Find where the given text appears and provide that cell's center as [x, y] coordinate. 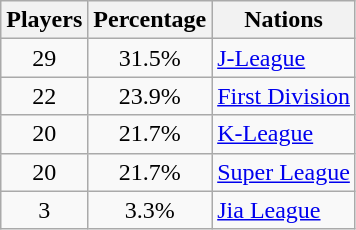
22 [44, 96]
3.3% [150, 210]
First Division [284, 96]
29 [44, 58]
Percentage [150, 20]
31.5% [150, 58]
Jia League [284, 210]
Players [44, 20]
K-League [284, 134]
Super League [284, 172]
Nations [284, 20]
J-League [284, 58]
23.9% [150, 96]
3 [44, 210]
